For the text-containing cell, return its midpoint in (x, y) coordinate format. 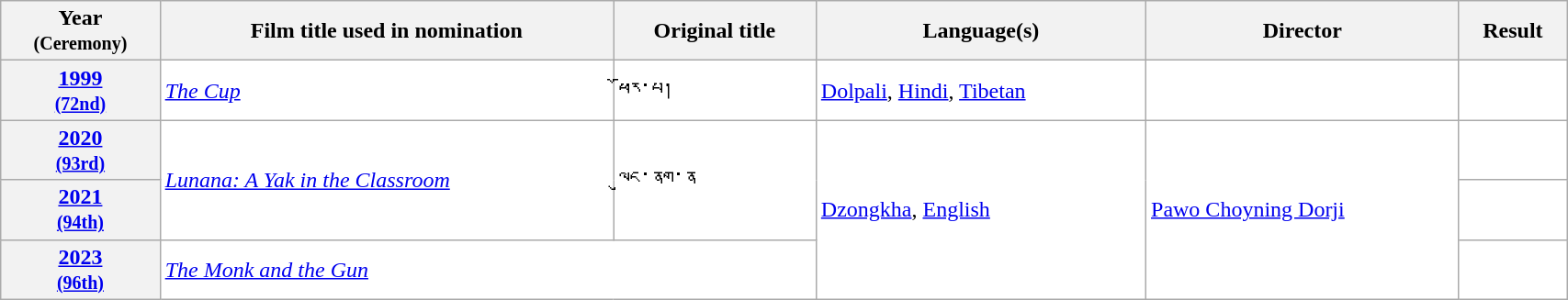
Film title used in nomination (386, 31)
ལུང་ནག་ན (715, 180)
The Cup (386, 90)
2020(93rd) (81, 150)
Pawo Choyning Dorji (1303, 209)
Original title (715, 31)
The Monk and the Gun (488, 270)
1999(72nd) (81, 90)
Language(s) (981, 31)
2021(94th) (81, 209)
Result (1512, 31)
Year(Ceremony) (81, 31)
2023(96th) (81, 270)
ཕོར་པ། (715, 90)
Dolpali, Hindi, Tibetan (981, 90)
Dzongkha, English (981, 209)
Director (1303, 31)
Lunana: A Yak in the Classroom (386, 180)
